Pinpoint the cell where the given text exists, returning its [X, Y] midpoint coordinate. 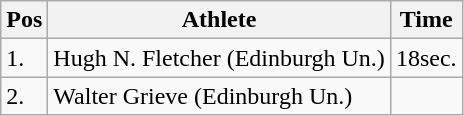
Athlete [220, 20]
Hugh N. Fletcher (Edinburgh Un.) [220, 58]
Time [426, 20]
1. [24, 58]
2. [24, 96]
Walter Grieve (Edinburgh Un.) [220, 96]
18sec. [426, 58]
Pos [24, 20]
